Provide the [X, Y] coordinate of the cell's center where the given text is located.  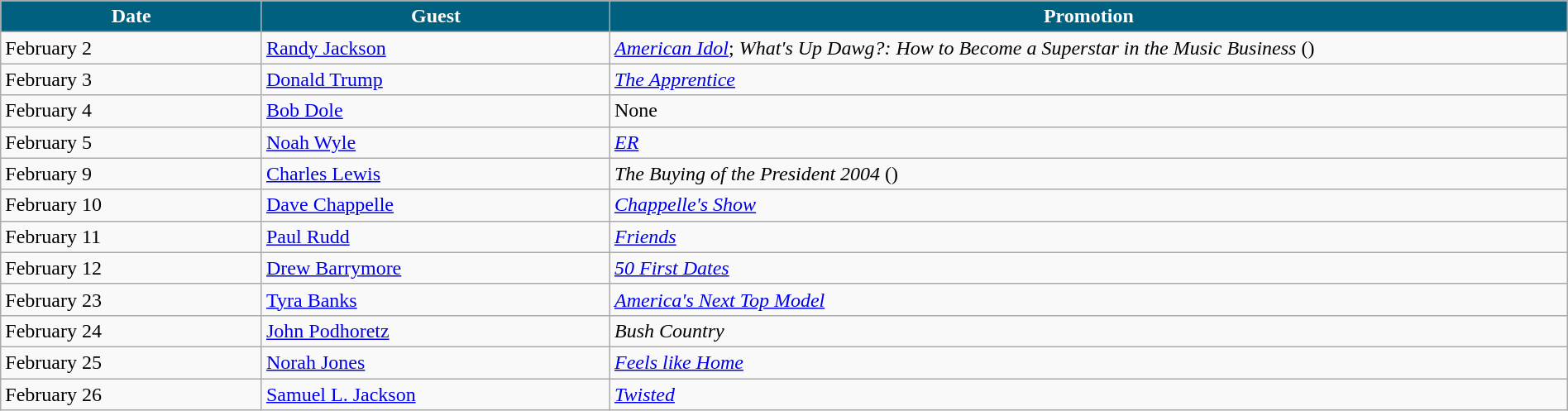
America's Next Top Model [1088, 299]
American Idol; What's Up Dawg?: How to Become a Superstar in the Music Business () [1088, 48]
ER [1088, 142]
February 5 [131, 142]
Samuel L. Jackson [435, 394]
February 2 [131, 48]
Bush Country [1088, 331]
February 23 [131, 299]
February 12 [131, 268]
Charles Lewis [435, 174]
Noah Wyle [435, 142]
Promotion [1088, 17]
February 9 [131, 174]
February 26 [131, 394]
Drew Barrymore [435, 268]
Tyra Banks [435, 299]
February 3 [131, 79]
Friends [1088, 237]
Paul Rudd [435, 237]
February 11 [131, 237]
Date [131, 17]
Randy Jackson [435, 48]
Dave Chappelle [435, 205]
50 First Dates [1088, 268]
Norah Jones [435, 362]
Guest [435, 17]
The Buying of the President 2004 () [1088, 174]
Donald Trump [435, 79]
Chappelle's Show [1088, 205]
Feels like Home [1088, 362]
Bob Dole [435, 111]
February 10 [131, 205]
John Podhoretz [435, 331]
February 24 [131, 331]
February 4 [131, 111]
February 25 [131, 362]
The Apprentice [1088, 79]
None [1088, 111]
Twisted [1088, 394]
